Search for the cell housing the specified text and yield its (x, y) center coordinate. 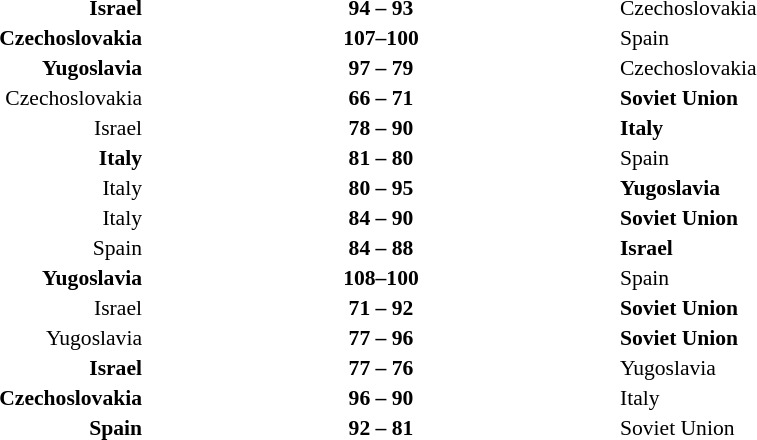
84 – 90 (381, 218)
71 – 92 (381, 308)
108–100 (381, 278)
66 – 71 (381, 98)
78 – 90 (381, 128)
77 – 76 (381, 368)
107–100 (381, 38)
77 – 96 (381, 338)
84 – 88 (381, 248)
97 – 79 (381, 68)
96 – 90 (381, 398)
81 – 80 (381, 158)
80 – 95 (381, 188)
